Extract the (x, y) coordinate from the center of the cell holding the provided text.  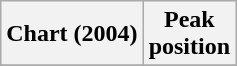
Chart (2004) (72, 34)
Peakposition (189, 34)
